Output the (x, y) coordinate of the center of the cell containing the given text.  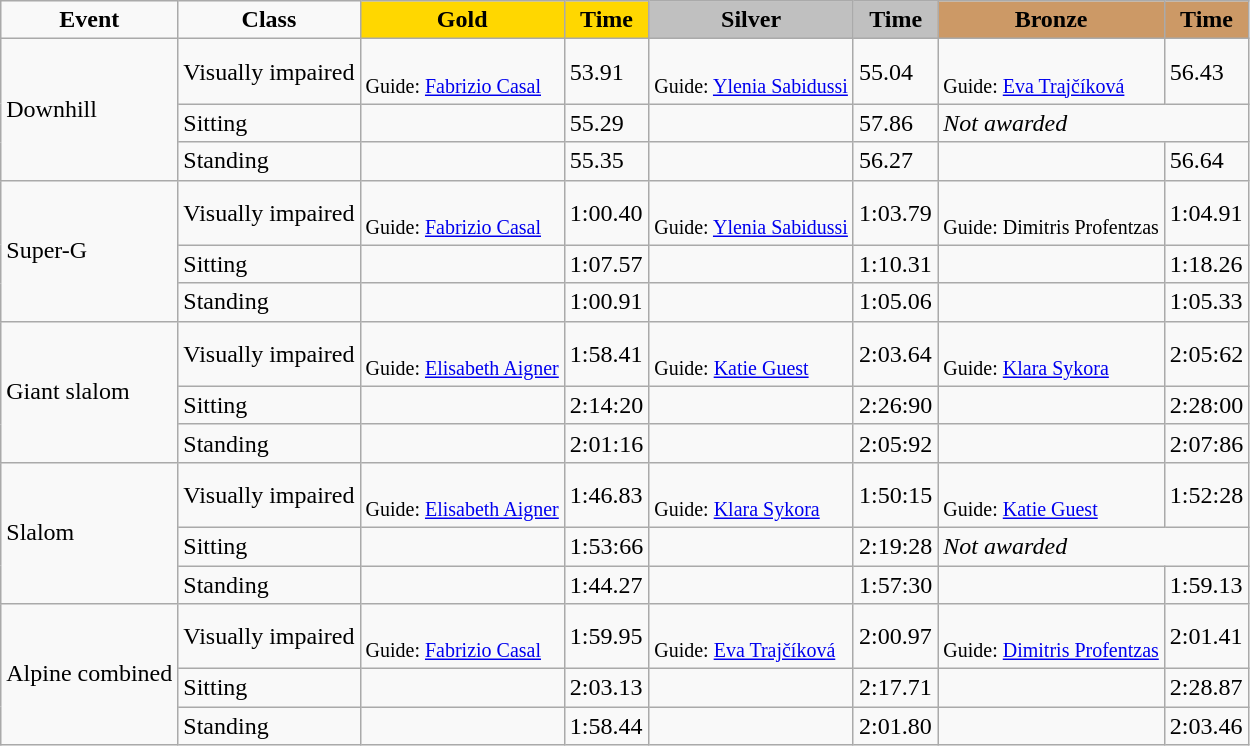
56.43 (1206, 72)
Downhill (90, 110)
1:05.06 (895, 302)
2:26:90 (895, 405)
53.91 (606, 72)
1:10.31 (895, 264)
1:46.83 (606, 494)
2:01:16 (606, 443)
2:03.64 (895, 354)
Event (90, 20)
56.64 (1206, 161)
Giant slalom (90, 392)
56.27 (895, 161)
57.86 (895, 123)
1:18.26 (1206, 264)
1:57:30 (895, 585)
Super-G (90, 250)
2:00.97 (895, 636)
2:19:28 (895, 546)
2:05:92 (895, 443)
2:28.87 (1206, 688)
Gold (462, 20)
1:03.79 (895, 212)
2:07:86 (1206, 443)
1:00.91 (606, 302)
55.35 (606, 161)
55.29 (606, 123)
Slalom (90, 532)
2:28:00 (1206, 405)
2:03.13 (606, 688)
1:07.57 (606, 264)
1:50:15 (895, 494)
2:17.71 (895, 688)
1:58.44 (606, 726)
2:03.46 (1206, 726)
Alpine combined (90, 674)
1:59.13 (1206, 585)
1:52:28 (1206, 494)
2:14:20 (606, 405)
55.04 (895, 72)
1:44.27 (606, 585)
1:00.40 (606, 212)
2:01.80 (895, 726)
Class (269, 20)
1:53:66 (606, 546)
2:05:62 (1206, 354)
Bronze (1051, 20)
1:59.95 (606, 636)
1:05.33 (1206, 302)
2:01.41 (1206, 636)
1:04.91 (1206, 212)
1:58.41 (606, 354)
Silver (752, 20)
